Detect which cell encompasses the target text, then output its (X, Y) center coordinate. 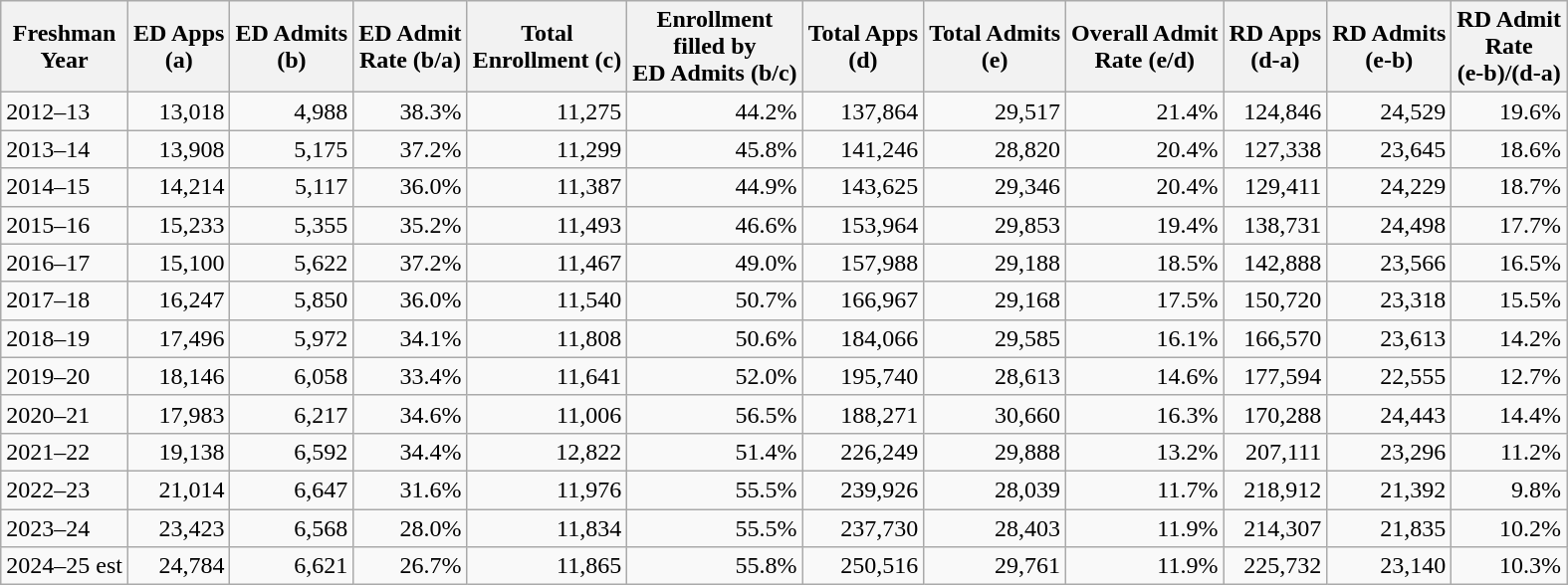
2021–22 (65, 452)
6,058 (292, 376)
6,647 (292, 489)
24,784 (178, 566)
14.6% (1145, 376)
2013–14 (65, 149)
16.1% (1145, 338)
Overall Admit Rate (e/d) (1145, 47)
18.5% (1145, 263)
127,338 (1275, 149)
2017–18 (65, 300)
34.1% (410, 338)
21,392 (1390, 489)
51.4% (715, 452)
34.6% (410, 414)
6,568 (292, 528)
18.6% (1509, 149)
5,355 (292, 225)
33.4% (410, 376)
24,229 (1390, 187)
124,846 (1275, 111)
28,820 (996, 149)
4,988 (292, 111)
5,972 (292, 338)
11,540 (548, 300)
2024–25 est (65, 566)
29,346 (996, 187)
5,850 (292, 300)
6,217 (292, 414)
Total Enrollment (c) (548, 47)
14.4% (1509, 414)
16.3% (1145, 414)
11,387 (548, 187)
2022–23 (65, 489)
28,613 (996, 376)
188,271 (863, 414)
RD Admits (e-b) (1390, 47)
21,014 (178, 489)
5,117 (292, 187)
13,018 (178, 111)
2016–17 (65, 263)
29,853 (996, 225)
17.5% (1145, 300)
19.6% (1509, 111)
56.5% (715, 414)
218,912 (1275, 489)
29,585 (996, 338)
24,498 (1390, 225)
23,318 (1390, 300)
23,566 (1390, 263)
52.0% (715, 376)
35.2% (410, 225)
10.2% (1509, 528)
21,835 (1390, 528)
Enrollment filled by ED Admits (b/c) (715, 47)
195,740 (863, 376)
15.5% (1509, 300)
2019–20 (65, 376)
28,403 (996, 528)
11.7% (1145, 489)
184,066 (863, 338)
Freshman Year (65, 47)
170,288 (1275, 414)
11,299 (548, 149)
17.7% (1509, 225)
44.2% (715, 111)
12,822 (548, 452)
50.7% (715, 300)
38.3% (410, 111)
226,249 (863, 452)
55.8% (715, 566)
34.4% (410, 452)
26.7% (410, 566)
157,988 (863, 263)
23,140 (1390, 566)
5,175 (292, 149)
49.0% (715, 263)
11,976 (548, 489)
11,275 (548, 111)
11.2% (1509, 452)
6,621 (292, 566)
23,296 (1390, 452)
45.8% (715, 149)
2023–24 (65, 528)
2015–16 (65, 225)
ED Admits (b) (292, 47)
31.6% (410, 489)
141,246 (863, 149)
28,039 (996, 489)
21.4% (1145, 111)
225,732 (1275, 566)
10.3% (1509, 566)
17,983 (178, 414)
15,100 (178, 263)
28.0% (410, 528)
50.6% (715, 338)
11,467 (548, 263)
250,516 (863, 566)
RD Apps (d-a) (1275, 47)
207,111 (1275, 452)
166,967 (863, 300)
11,865 (548, 566)
29,888 (996, 452)
143,625 (863, 187)
9.8% (1509, 489)
11,808 (548, 338)
24,443 (1390, 414)
ED Apps (a) (178, 47)
142,888 (1275, 263)
2018–19 (65, 338)
12.7% (1509, 376)
2014–15 (65, 187)
2012–13 (65, 111)
46.6% (715, 225)
30,660 (996, 414)
23,423 (178, 528)
13,908 (178, 149)
17,496 (178, 338)
153,964 (863, 225)
44.9% (715, 187)
11,834 (548, 528)
177,594 (1275, 376)
14.2% (1509, 338)
RD Admit Rate (e-b)/(d-a) (1509, 47)
13.2% (1145, 452)
239,926 (863, 489)
29,517 (996, 111)
15,233 (178, 225)
6,592 (292, 452)
16.5% (1509, 263)
29,761 (996, 566)
29,168 (996, 300)
150,720 (1275, 300)
5,622 (292, 263)
2020–21 (65, 414)
24,529 (1390, 111)
11,493 (548, 225)
18.7% (1509, 187)
29,188 (996, 263)
18,146 (178, 376)
129,411 (1275, 187)
11,641 (548, 376)
16,247 (178, 300)
138,731 (1275, 225)
Total Apps (d) (863, 47)
19.4% (1145, 225)
214,307 (1275, 528)
22,555 (1390, 376)
23,645 (1390, 149)
11,006 (548, 414)
23,613 (1390, 338)
Total Admits (e) (996, 47)
14,214 (178, 187)
166,570 (1275, 338)
137,864 (863, 111)
237,730 (863, 528)
19,138 (178, 452)
ED Admit Rate (b/a) (410, 47)
